Identify which cell holds the provided text, then report its [X, Y] central coordinate. 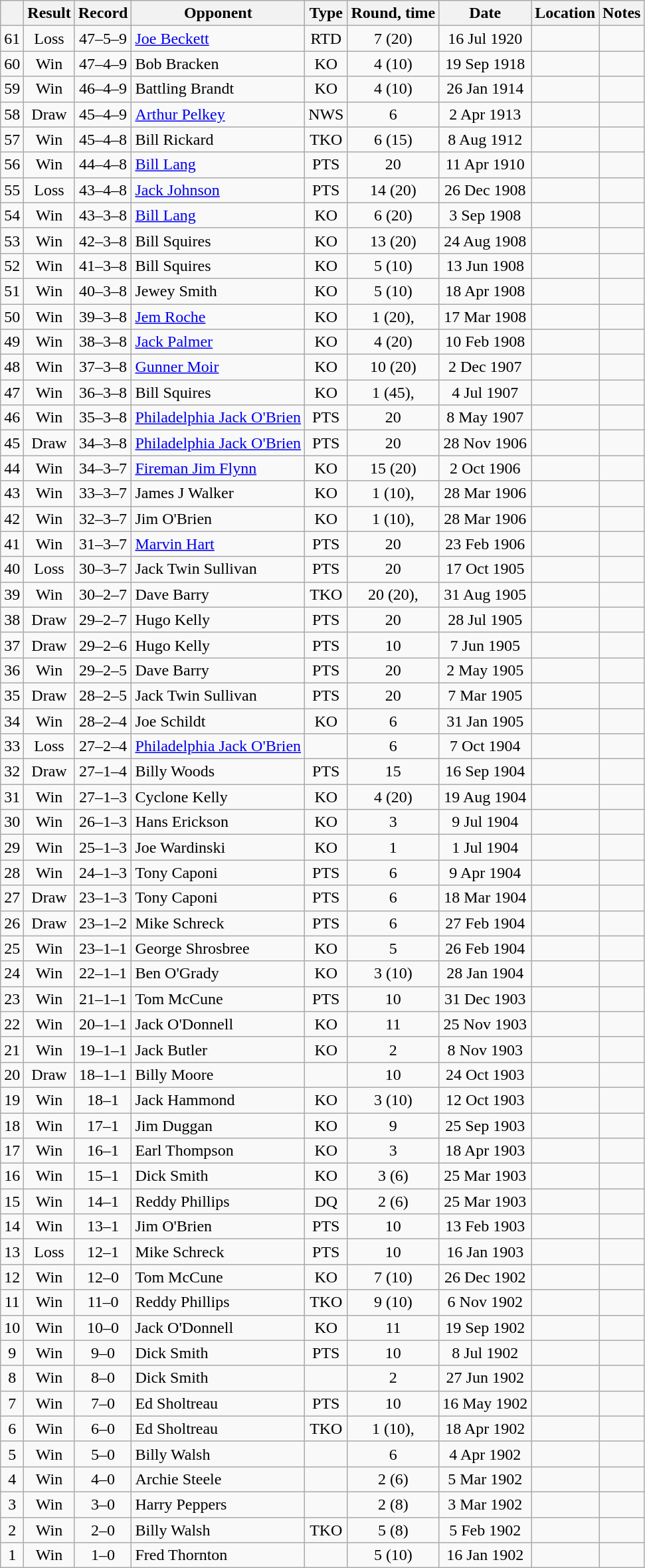
38–3–8 [103, 342]
Jack Hammond [218, 1100]
21–1–1 [103, 999]
31 Aug 1905 [485, 594]
6 (20) [393, 215]
18–1–1 [103, 1075]
8 [12, 1378]
42 [12, 519]
Joe Beckett [218, 39]
Ben O'Grady [218, 974]
23–1–2 [103, 923]
35–3–8 [103, 418]
12–1 [103, 1252]
18–1 [103, 1100]
1 (45), [393, 392]
Earl Thompson [218, 1151]
8 Nov 1903 [485, 1049]
44 [12, 468]
42–3–8 [103, 240]
2 (8) [393, 1504]
Result [49, 13]
9 Jul 1904 [485, 822]
19 [12, 1100]
Jem Roche [218, 317]
27–2–4 [103, 746]
Fireman Jim Flynn [218, 468]
15–1 [103, 1176]
32–3–7 [103, 519]
3 (6) [393, 1176]
22–1–1 [103, 974]
2 Oct 1906 [485, 468]
1 Jul 1904 [485, 847]
7–0 [103, 1403]
23 [12, 999]
57 [12, 139]
61 [12, 39]
19 Sep 1918 [485, 64]
36 [12, 670]
4 [12, 1479]
29 [12, 847]
19–1–1 [103, 1049]
11–0 [103, 1302]
6–0 [103, 1429]
Notes [622, 13]
Jim Duggan [218, 1126]
23–1–1 [103, 948]
27–1–4 [103, 772]
31 Dec 1903 [485, 999]
48 [12, 367]
34–3–8 [103, 443]
24 Aug 1908 [485, 240]
29–2–7 [103, 620]
46 [12, 418]
47 [12, 392]
28–2–4 [103, 721]
16 [12, 1176]
50 [12, 317]
Jack Butler [218, 1049]
Date [485, 13]
22 [12, 1024]
28 Jul 1905 [485, 620]
19 Sep 1902 [485, 1328]
17 Mar 1908 [485, 317]
46–4–9 [103, 89]
Harry Peppers [218, 1504]
17–1 [103, 1126]
16 May 1902 [485, 1403]
17 [12, 1151]
13 (20) [393, 240]
16 Jan 1903 [485, 1252]
55 [12, 190]
8 May 1907 [485, 418]
51 [12, 291]
Jewey Smith [218, 291]
Joe Wardinski [218, 847]
28–2–5 [103, 695]
17 Oct 1905 [485, 569]
11 Apr 1910 [485, 165]
2 Dec 1907 [485, 367]
44–4–8 [103, 165]
25–1–3 [103, 847]
40 [12, 569]
Joe Schildt [218, 721]
56 [12, 165]
54 [12, 215]
20 (20), [393, 594]
George Shrosbree [218, 948]
18 Apr 1902 [485, 1429]
Fred Thornton [218, 1555]
1 (20), [393, 317]
29–2–6 [103, 645]
45 [12, 443]
9 Apr 1904 [485, 873]
27–1–3 [103, 797]
Jack Johnson [218, 190]
Opponent [218, 13]
25 Sep 1903 [485, 1126]
26 Feb 1904 [485, 948]
58 [12, 114]
20–1–1 [103, 1024]
10 Feb 1908 [485, 342]
7 (10) [393, 1277]
37 [12, 645]
16 Jul 1920 [485, 39]
26–1–3 [103, 822]
RTD [326, 39]
30–2–7 [103, 594]
43–3–8 [103, 215]
49 [12, 342]
28 Nov 1906 [485, 443]
4 Jul 1907 [485, 392]
Billy Woods [218, 772]
30 [12, 822]
Gunner Moir [218, 367]
30–3–7 [103, 569]
41 [12, 544]
12–0 [103, 1277]
7 [12, 1403]
28 [12, 873]
21 [12, 1049]
13 Jun 1908 [485, 266]
14–1 [103, 1201]
NWS [326, 114]
1–0 [103, 1555]
34–3–7 [103, 468]
33–3–7 [103, 493]
12 Oct 1903 [485, 1100]
32 [12, 772]
25 Nov 1903 [485, 1024]
12 [12, 1277]
6 (15) [393, 139]
3 Mar 1902 [485, 1504]
Location [565, 13]
Bill Rickard [218, 139]
36–3–8 [103, 392]
43 [12, 493]
16 Sep 1904 [485, 772]
45–4–9 [103, 114]
Billy Moore [218, 1075]
9 (10) [393, 1302]
8–0 [103, 1378]
34 [12, 721]
14 [12, 1227]
2 Apr 1913 [485, 114]
23–1–3 [103, 898]
52 [12, 266]
2–0 [103, 1529]
27 Jun 1902 [485, 1378]
23 Feb 1906 [485, 544]
18 Mar 1904 [485, 898]
16–1 [103, 1151]
Bob Bracken [218, 64]
27 Feb 1904 [485, 923]
60 [12, 64]
43–4–8 [103, 190]
45–4–8 [103, 139]
5 Feb 1902 [485, 1529]
3–0 [103, 1504]
2 May 1905 [485, 670]
47–4–9 [103, 64]
Archie Steele [218, 1479]
24 Oct 1903 [485, 1075]
5 (8) [393, 1529]
7 Jun 1905 [485, 645]
41–3–8 [103, 266]
4–0 [103, 1479]
26 Dec 1902 [485, 1277]
47–5–9 [103, 39]
40–3–8 [103, 291]
53 [12, 240]
8 Jul 1902 [485, 1353]
15 (20) [393, 468]
Record [103, 13]
29–2–5 [103, 670]
18 Apr 1908 [485, 291]
33 [12, 746]
Cyclone Kelly [218, 797]
38 [12, 620]
24–1–3 [103, 873]
31 [12, 797]
10 (20) [393, 367]
8 Aug 1912 [485, 139]
13–1 [103, 1227]
26 [12, 923]
39–3–8 [103, 317]
James J Walker [218, 493]
Jack Palmer [218, 342]
26 Dec 1908 [485, 190]
26 Jan 1914 [485, 89]
5–0 [103, 1454]
18 Apr 1903 [485, 1151]
6 Nov 1902 [485, 1302]
18 [12, 1126]
10–0 [103, 1328]
59 [12, 89]
31–3–7 [103, 544]
Battling Brandt [218, 89]
24 [12, 974]
3 Sep 1908 [485, 215]
9–0 [103, 1353]
Arthur Pelkey [218, 114]
37–3–8 [103, 367]
28 Jan 1904 [485, 974]
27 [12, 898]
13 [12, 1252]
35 [12, 695]
16 Jan 1902 [485, 1555]
DQ [326, 1201]
19 Aug 1904 [485, 797]
5 Mar 1902 [485, 1479]
31 Jan 1905 [485, 721]
7 Oct 1904 [485, 746]
Hans Erickson [218, 822]
4 Apr 1902 [485, 1454]
39 [12, 594]
Round, time [393, 13]
7 (20) [393, 39]
13 Feb 1903 [485, 1227]
Marvin Hart [218, 544]
Type [326, 13]
7 Mar 1905 [485, 695]
25 [12, 948]
14 (20) [393, 190]
